Detect which cell encompasses the target text, then output its [X, Y] center coordinate. 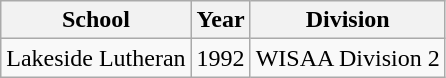
1992 [220, 58]
Lakeside Lutheran [96, 58]
Division [348, 20]
Year [220, 20]
School [96, 20]
WISAA Division 2 [348, 58]
